Output the (x, y) coordinate of the center of the cell containing the given text.  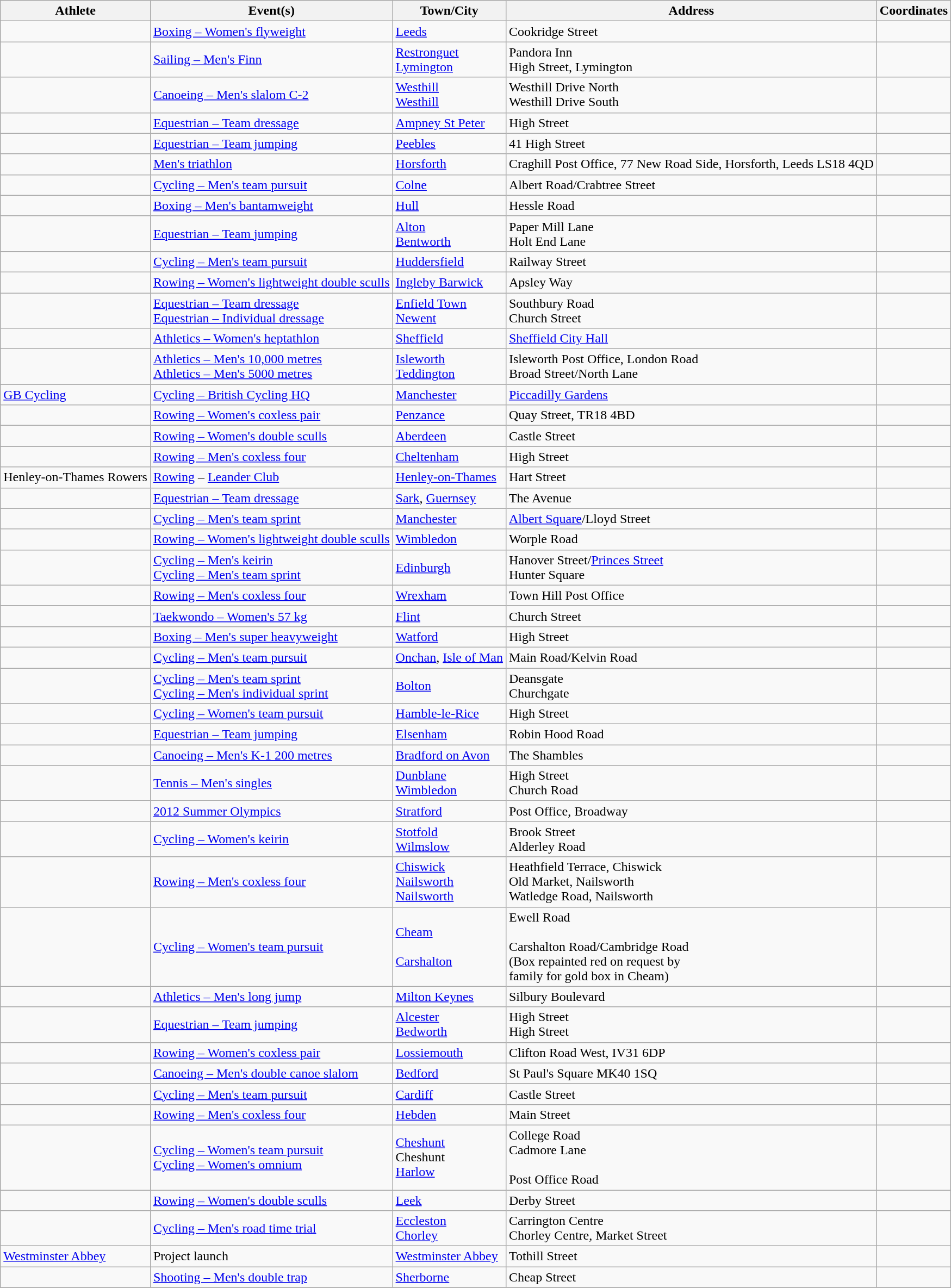
St Paul's Square MK40 1SQ (691, 1073)
Robin Hood Road (691, 735)
Sheffield City Hall (691, 339)
Town/City (449, 11)
Cycling – British Cycling HQ (271, 395)
Church Street (691, 616)
Bedford (449, 1073)
Cycling – Men's keirinCycling – Men's team sprint (271, 568)
Huddersfield (449, 262)
Paper Mill LaneHolt End Lane (691, 234)
Event(s) (271, 11)
Colne (449, 185)
Horsforth (449, 164)
Athlete (76, 11)
The Avenue (691, 498)
Taekwondo – Women's 57 kg (271, 616)
Cycling – Men's team sprint (271, 519)
Boxing – Women's flyweight (271, 32)
DunblaneWimbledon (449, 783)
Bolton (449, 685)
2012 Summer Olympics (271, 811)
Post Office, Broadway (691, 811)
Westhill Drive NorthWesthill Drive South (691, 95)
Aberdeen (449, 436)
Piccadilly Gardens (691, 395)
Main Street (691, 1115)
Cycling – Women's team pursuitCycling – Women's omnium (271, 1157)
CheamCarshalton (449, 947)
Lossiemouth (449, 1053)
Flint (449, 616)
Pandora Inn High Street, Lymington (691, 60)
Penzance (449, 415)
Henley-on-Thames (449, 477)
Project launch (271, 1256)
Hull (449, 206)
Worple Road (691, 539)
Wimbledon (449, 539)
Derby Street (691, 1200)
41 High Street (691, 144)
Wrexham (449, 595)
Tothill Street (691, 1256)
Heathfield Terrace, Chiswick Old Market, NailsworthWatledge Road, Nailsworth (691, 882)
Clifton Road West, IV31 6DP (691, 1053)
Athletics – Men's long jump (271, 997)
Canoeing – Men's K-1 200 metres (271, 755)
Sherborne (449, 1277)
Elsenham (449, 735)
Sark, Guernsey (449, 498)
Brook Street Alderley Road (691, 839)
Milton Keynes (449, 997)
Men's triathlon (271, 164)
Hamble-le-Rice (449, 714)
Carrington CentreChorley Centre, Market Street (691, 1229)
Cycling – Men's team sprintCycling – Men's individual sprint (271, 685)
College RoadCadmore LanePost Office Road (691, 1157)
High StreetChurch Road (691, 783)
Stratford (449, 811)
RestronguetLymington (449, 60)
Edinburgh (449, 568)
Ewell RoadCarshalton Road/Cambridge Road(Box repainted red on request byfamily for gold box in Cheam) (691, 947)
Onchan, Isle of Man (449, 657)
Main Road/Kelvin Road (691, 657)
Leek (449, 1200)
Apsley Way (691, 282)
Boxing – Men's bantamweight (271, 206)
Tennis – Men's singles (271, 783)
Enfield TownNewent (449, 310)
Hanover Street/Princes StreetHunter Square (691, 568)
Shooting – Men's double trap (271, 1277)
GB Cycling (76, 395)
Cardiff (449, 1094)
Hebden (449, 1115)
Southbury RoadChurch Street (691, 310)
Cheap Street (691, 1277)
Albert Square/Lloyd Street (691, 519)
Hart Street (691, 477)
Boxing – Men's super heavyweight (271, 637)
Railway Street (691, 262)
Henley-on-Thames Rowers (76, 477)
Cycling – Men's road time trial (271, 1229)
ChiswickNailsworthNailsworth (449, 882)
Equestrian – Team dressageEquestrian – Individual dressage (271, 310)
Sheffield (449, 339)
High StreetHigh Street (691, 1024)
Albert Road/Crabtree Street (691, 185)
Deansgate Churchgate (691, 685)
Isleworth Post Office, London Road Broad Street/North Lane (691, 366)
Cycling – Women's keirin (271, 839)
CheshuntCheshuntHarlow (449, 1157)
Craghill Post Office, 77 New Road Side, Horsforth, Leeds LS18 4QD (691, 164)
Hessle Road (691, 206)
Town Hill Post Office (691, 595)
Address (691, 11)
Cheltenham (449, 457)
Canoeing – Men's slalom C-2 (271, 95)
Silbury Boulevard (691, 997)
Athletics – Women's heptathlon (271, 339)
Quay Street, TR18 4BD (691, 415)
WesthillWesthill (449, 95)
Rowing – Leander Club (271, 477)
Sailing – Men's Finn (271, 60)
Ingleby Barwick (449, 282)
StotfoldWilmslow (449, 839)
Bradford on Avon (449, 755)
Watford (449, 637)
AlcesterBedworth (449, 1024)
IsleworthTeddington (449, 366)
EcclestonChorley (449, 1229)
Coordinates (913, 11)
Canoeing – Men's double canoe slalom (271, 1073)
Peebles (449, 144)
The Shambles (691, 755)
AltonBentworth (449, 234)
Athletics – Men's 10,000 metres Athletics – Men's 5000 metres (271, 366)
Cookridge Street (691, 32)
Ampney St Peter (449, 123)
Leeds (449, 32)
